For the text-containing cell, return its midpoint in (X, Y) coordinate format. 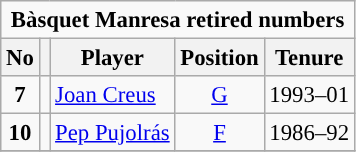
1986–92 (309, 133)
1993–01 (309, 95)
G (220, 95)
Pep Pujolrás (112, 133)
10 (20, 133)
No (20, 58)
F (220, 133)
7 (20, 95)
Player (112, 58)
Position (220, 58)
Tenure (309, 58)
Joan Creus (112, 95)
Bàsquet Manresa retired numbers (178, 20)
